From the cell containing the given text, extract its center point as [x, y] coordinate. 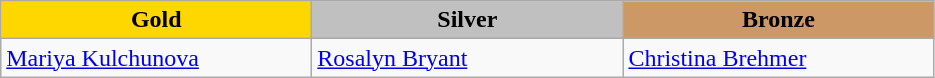
Christina Brehmer [778, 58]
Silver [468, 20]
Rosalyn Bryant [468, 58]
Bronze [778, 20]
Mariya Kulchunova [156, 58]
Gold [156, 20]
